Scan for the cell matching the given text and deliver its (x, y) coordinate at center. 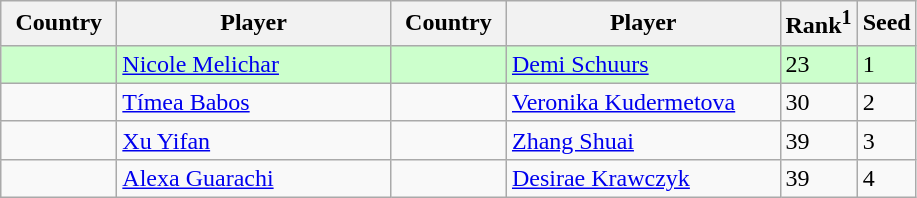
Desirae Krawczyk (643, 178)
Tímea Babos (254, 102)
Nicole Melichar (254, 64)
Rank1 (818, 24)
23 (818, 64)
3 (886, 140)
4 (886, 178)
Zhang Shuai (643, 140)
2 (886, 102)
Xu Yifan (254, 140)
Veronika Kudermetova (643, 102)
1 (886, 64)
Alexa Guarachi (254, 178)
Demi Schuurs (643, 64)
30 (818, 102)
Seed (886, 24)
